Provide the [x, y] coordinate of the cell's center where the given text is located.  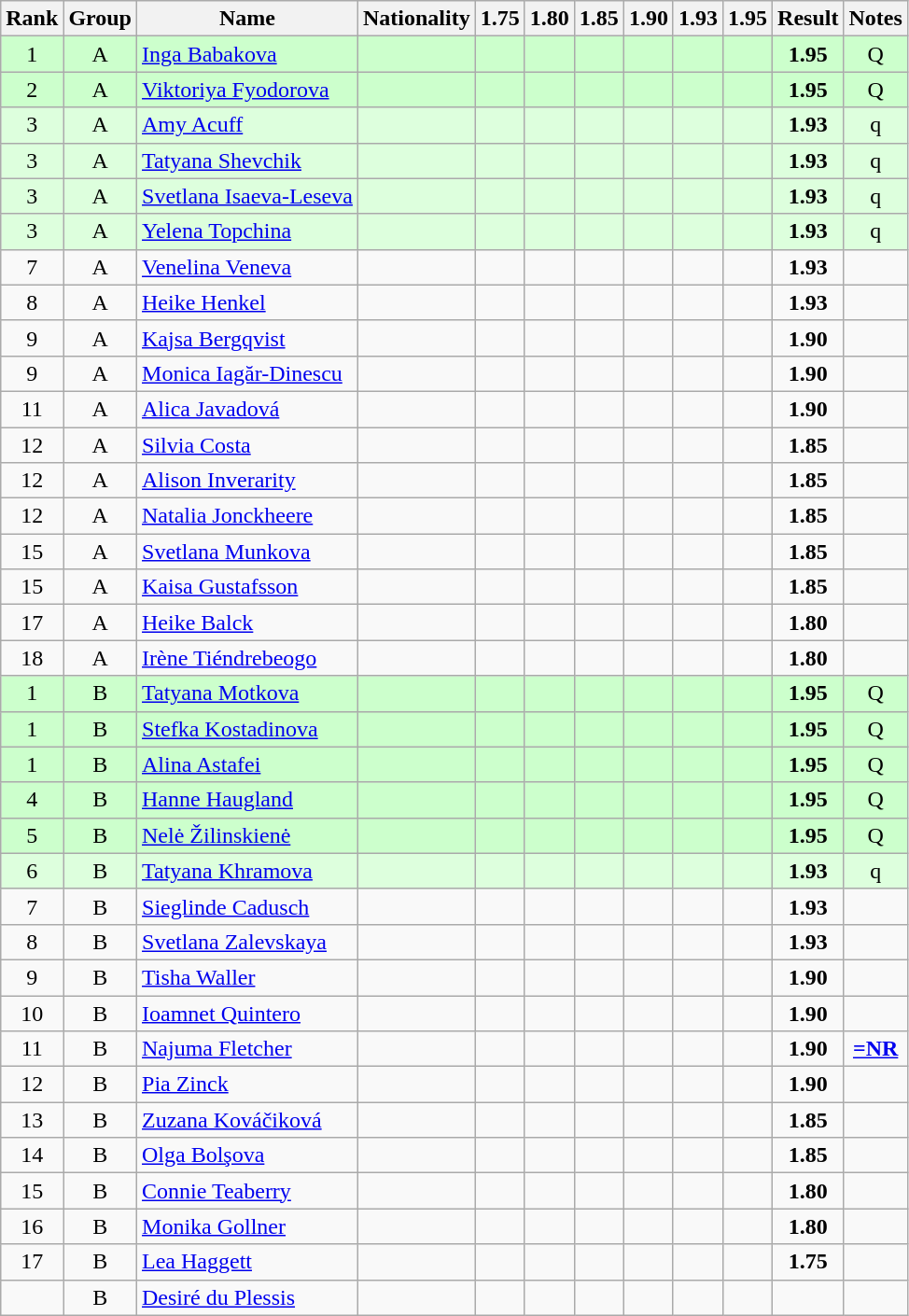
Heike Balck [248, 623]
2 [32, 90]
Name [248, 19]
Alison Inverarity [248, 481]
Natalia Jonckheere [248, 516]
Najuma Fletcher [248, 1049]
Notes [875, 19]
13 [32, 1120]
=NR [875, 1049]
Svetlana Munkova [248, 552]
Monica Iagăr-Dinescu [248, 373]
Desiré du Plessis [248, 1297]
18 [32, 658]
Silvia Costa [248, 445]
Tisha Waller [248, 977]
Tatyana Shevchik [248, 161]
Viktoriya Fyodorova [248, 90]
Zuzana Kováčiková [248, 1120]
Pia Zinck [248, 1085]
Rank [32, 19]
Lea Haggett [248, 1262]
Tatyana Motkova [248, 693]
Venelina Veneva [248, 267]
Nationality [416, 19]
Svetlana Isaeva-Leseva [248, 196]
Group [101, 19]
Heike Henkel [248, 302]
Nelė Žilinskienė [248, 835]
Hanne Haugland [248, 800]
Irène Tiéndrebeogo [248, 658]
Olga Bolşova [248, 1155]
Stefka Kostadinova [248, 729]
16 [32, 1226]
Ioamnet Quintero [248, 1013]
Amy Acuff [248, 125]
Kaisa Gustafsson [248, 587]
Connie Teaberry [248, 1191]
Alica Javadová [248, 409]
Tatyana Khramova [248, 871]
5 [32, 835]
Sieglinde Cadusch [248, 906]
Monika Gollner [248, 1226]
6 [32, 871]
Yelena Topchina [248, 231]
14 [32, 1155]
Inga Babakova [248, 54]
Alina Astafei [248, 764]
Svetlana Zalevskaya [248, 942]
4 [32, 800]
Result [808, 19]
Kajsa Bergqvist [248, 338]
10 [32, 1013]
